For the text-containing cell, return its midpoint in [x, y] coordinate format. 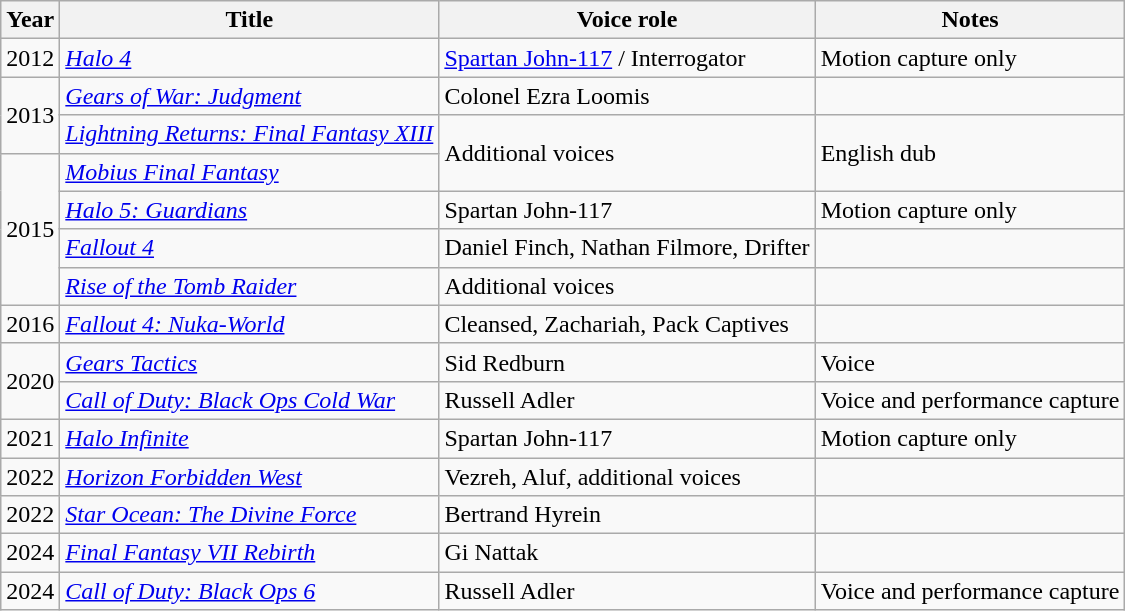
Voice role [627, 20]
2020 [30, 381]
Voice [970, 362]
Star Ocean: The Divine Force [250, 515]
2016 [30, 324]
2012 [30, 58]
Bertrand Hyrein [627, 515]
Lightning Returns: Final Fantasy XIII [250, 134]
Horizon Forbidden West [250, 477]
2015 [30, 229]
Title [250, 20]
2013 [30, 115]
Call of Duty: Black Ops 6 [250, 591]
Colonel Ezra Loomis [627, 96]
Year [30, 20]
Vezreh, Aluf, additional voices [627, 477]
Gi Nattak [627, 553]
Mobius Final Fantasy [250, 172]
Halo 5: Guardians [250, 210]
Halo Infinite [250, 438]
Gears of War: Judgment [250, 96]
Rise of the Tomb Raider [250, 286]
Cleansed, Zachariah, Pack Captives [627, 324]
Spartan John-117 / Interrogator [627, 58]
Daniel Finch, Nathan Filmore, Drifter [627, 248]
2021 [30, 438]
Halo 4 [250, 58]
Call of Duty: Black Ops Cold War [250, 400]
Fallout 4: Nuka-World [250, 324]
Fallout 4 [250, 248]
Sid Redburn [627, 362]
Notes [970, 20]
Gears Tactics [250, 362]
English dub [970, 153]
Final Fantasy VII Rebirth [250, 553]
